Provide the (X, Y) coordinate of the cell's center where the given text is located.  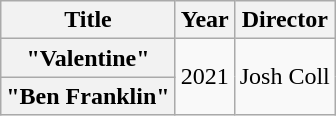
Josh Coll (284, 77)
Director (284, 20)
Year (204, 20)
"Ben Franklin" (88, 96)
2021 (204, 77)
Title (88, 20)
"Valentine" (88, 58)
